Provide the (x, y) coordinate of the cell's center where the given text is located.  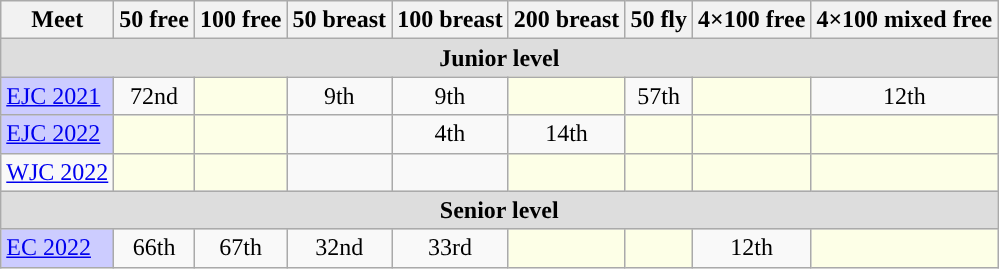
EC 2022 (58, 248)
100 free (240, 20)
66th (154, 248)
50 breast (340, 20)
67th (240, 248)
14th (566, 134)
4×100 free (752, 20)
72nd (154, 96)
33rd (450, 248)
Meet (58, 20)
WJC 2022 (58, 172)
200 breast (566, 20)
Senior level (500, 210)
100 breast (450, 20)
50 fly (659, 20)
57th (659, 96)
4×100 mixed free (904, 20)
50 free (154, 20)
32nd (340, 248)
4th (450, 134)
EJC 2022 (58, 134)
EJC 2021 (58, 96)
Junior level (500, 58)
